Determine the [X, Y] coordinate at the center of the cell enclosing the given text.  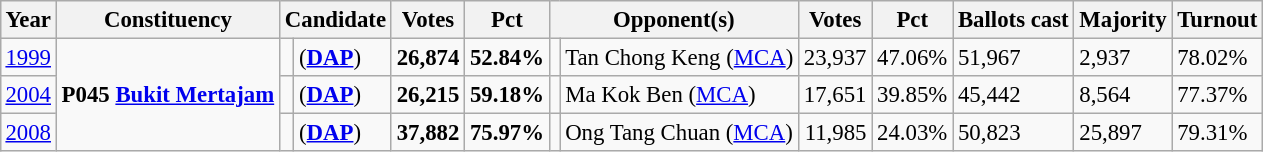
75.97% [508, 133]
8,564 [1123, 95]
Opponent(s) [674, 20]
79.31% [1218, 133]
52.84% [508, 57]
Candidate [335, 20]
17,651 [836, 95]
50,823 [1014, 133]
26,215 [428, 95]
11,985 [836, 133]
39.85% [912, 95]
2008 [28, 133]
Year [28, 20]
Turnout [1218, 20]
59.18% [508, 95]
Ong Tang Chuan (MCA) [680, 133]
P045 Bukit Mertajam [168, 94]
78.02% [1218, 57]
37,882 [428, 133]
Ma Kok Ben (MCA) [680, 95]
Constituency [168, 20]
23,937 [836, 57]
45,442 [1014, 95]
Tan Chong Keng (MCA) [680, 57]
26,874 [428, 57]
24.03% [912, 133]
77.37% [1218, 95]
Majority [1123, 20]
25,897 [1123, 133]
Ballots cast [1014, 20]
47.06% [912, 57]
2,937 [1123, 57]
1999 [28, 57]
51,967 [1014, 57]
2004 [28, 95]
